Scan for the cell matching the given text and deliver its [x, y] coordinate at center. 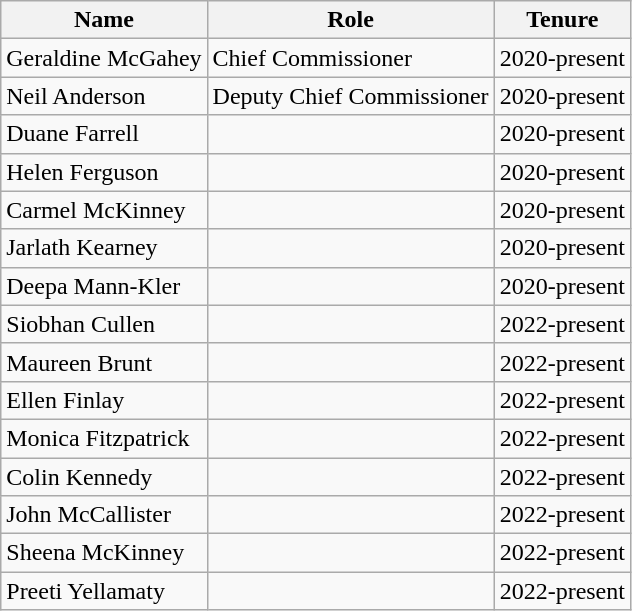
Maureen Brunt [104, 362]
Tenure [562, 20]
Ellen Finlay [104, 400]
Siobhan Cullen [104, 324]
Role [350, 20]
Carmel McKinney [104, 210]
Duane Farrell [104, 134]
Monica Fitzpatrick [104, 438]
Neil Anderson [104, 96]
Sheena McKinney [104, 553]
Jarlath Kearney [104, 248]
Name [104, 20]
Deepa Mann-Kler [104, 286]
Colin Kennedy [104, 477]
Deputy Chief Commissioner [350, 96]
Helen Ferguson [104, 172]
Geraldine McGahey [104, 58]
John McCallister [104, 515]
Chief Commissioner [350, 58]
Preeti Yellamaty [104, 591]
